Return [X, Y] of the center of cell containing provided text 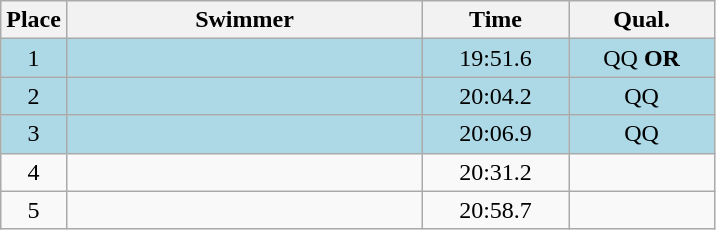
3 [34, 134]
19:51.6 [496, 58]
2 [34, 96]
20:06.9 [496, 134]
20:04.2 [496, 96]
1 [34, 58]
20:58.7 [496, 210]
20:31.2 [496, 172]
5 [34, 210]
Qual. [642, 20]
4 [34, 172]
Swimmer [244, 20]
Time [496, 20]
QQ OR [642, 58]
Place [34, 20]
